For the text-containing cell, return its midpoint in [X, Y] coordinate format. 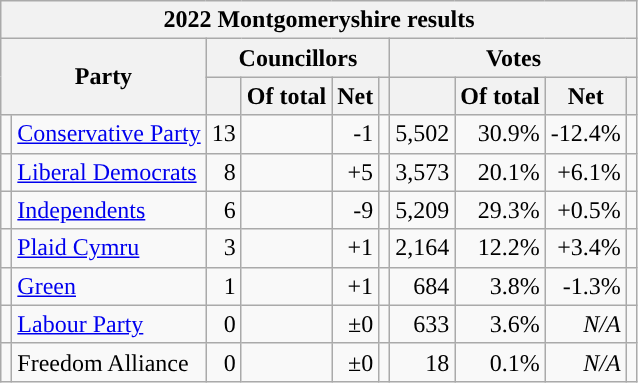
-1.3% [586, 286]
Labour Party [109, 324]
3.8% [500, 286]
-1 [356, 134]
Conservative Party [109, 134]
6 [224, 210]
Freedom Alliance [109, 362]
1 [224, 286]
29.3% [500, 210]
633 [422, 324]
5,502 [422, 134]
13 [224, 134]
30.9% [500, 134]
3 [224, 248]
0.1% [500, 362]
-9 [356, 210]
Votes [514, 58]
2,164 [422, 248]
+6.1% [586, 172]
12.2% [500, 248]
+5 [356, 172]
684 [422, 286]
Green [109, 286]
Independents [109, 210]
3.6% [500, 324]
Plaid Cymru [109, 248]
Councillors [298, 58]
+3.4% [586, 248]
20.1% [500, 172]
5,209 [422, 210]
2022 Montgomeryshire results [320, 20]
3,573 [422, 172]
Party [104, 77]
8 [224, 172]
Liberal Democrats [109, 172]
18 [422, 362]
-12.4% [586, 134]
+0.5% [586, 210]
